Pinpoint the cell where the given text exists, returning its (X, Y) midpoint coordinate. 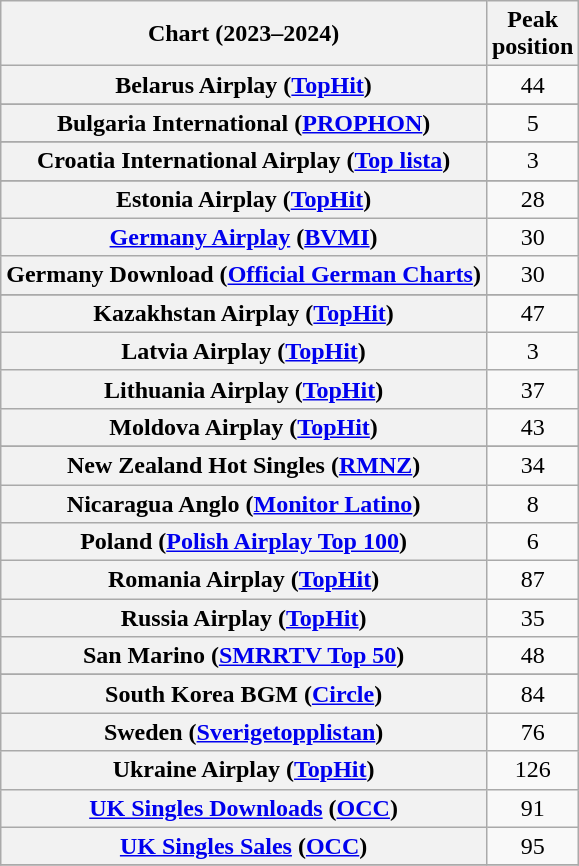
47 (532, 313)
South Korea BGM (Circle) (244, 694)
Chart (2023–2024) (244, 34)
76 (532, 732)
28 (532, 199)
UK Singles Downloads (OCC) (244, 808)
34 (532, 465)
37 (532, 389)
Germany Airplay (BVMI) (244, 237)
Estonia Airplay (TopHit) (244, 199)
New Zealand Hot Singles (RMNZ) (244, 465)
Sweden (Sverigetopplistan) (244, 732)
5 (532, 123)
Russia Airplay (TopHit) (244, 618)
43 (532, 427)
84 (532, 694)
Nicaragua Anglo (Monitor Latino) (244, 503)
35 (532, 618)
126 (532, 770)
Lithuania Airplay (TopHit) (244, 389)
Romania Airplay (TopHit) (244, 580)
91 (532, 808)
95 (532, 846)
UK Singles Sales (OCC) (244, 846)
Kazakhstan Airplay (TopHit) (244, 313)
6 (532, 542)
8 (532, 503)
Latvia Airplay (TopHit) (244, 351)
87 (532, 580)
Belarus Airplay (TopHit) (244, 85)
Moldova Airplay (TopHit) (244, 427)
Ukraine Airplay (TopHit) (244, 770)
Germany Download (Official German Charts) (244, 275)
48 (532, 656)
Bulgaria International (PROPHON) (244, 123)
Croatia International Airplay (Top lista) (244, 161)
Poland (Polish Airplay Top 100) (244, 542)
San Marino (SMRRTV Top 50) (244, 656)
Peakposition (532, 34)
44 (532, 85)
